Find where the given text appears and provide that cell's center as [X, Y] coordinate. 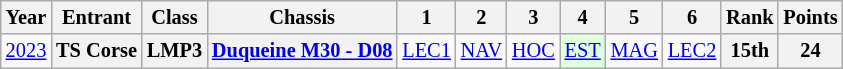
4 [583, 17]
24 [810, 51]
Entrant [96, 17]
2 [482, 17]
3 [534, 17]
MAG [634, 51]
1 [426, 17]
15th [750, 51]
LMP3 [174, 51]
EST [583, 51]
NAV [482, 51]
6 [692, 17]
LEC1 [426, 51]
2023 [26, 51]
Rank [750, 17]
TS Corse [96, 51]
Year [26, 17]
5 [634, 17]
Class [174, 17]
HOC [534, 51]
Points [810, 17]
Chassis [302, 17]
LEC2 [692, 51]
Duqueine M30 - D08 [302, 51]
